Pinpoint the cell where the given text exists, returning its (X, Y) midpoint coordinate. 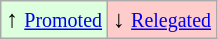
↓ Relegated (162, 20)
↑ Promoted (54, 20)
